Detect which cell encompasses the target text, then output its [X, Y] center coordinate. 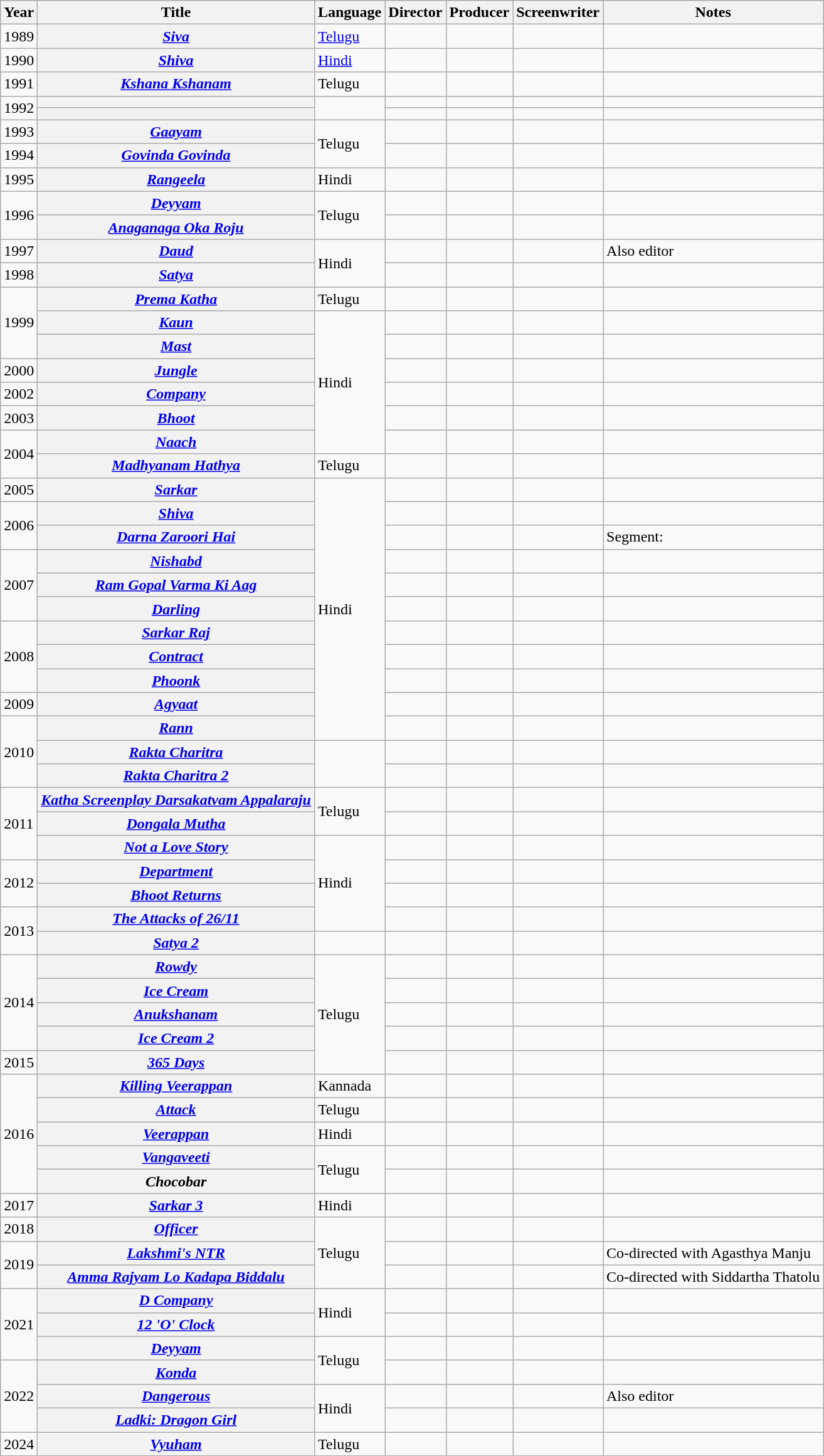
Screenwriter [558, 13]
Nishabd [176, 561]
Konda [176, 1372]
Segment: [714, 537]
Ram Gopal Varma Ki Aag [176, 585]
Veerappan [176, 1134]
Company [176, 394]
Kaun [176, 323]
Darna Zaroori Hai [176, 537]
Vangaveeti [176, 1158]
Siva [176, 36]
Rakta Charitra 2 [176, 776]
Sarkar Raj [176, 632]
1993 [19, 132]
Anukshanam [176, 1014]
D Company [176, 1301]
Dangerous [176, 1396]
2007 [19, 585]
Govinda Govinda [176, 155]
2017 [19, 1205]
Rann [176, 728]
2005 [19, 490]
1997 [19, 251]
Officer [176, 1229]
Prema Katha [176, 299]
Sarkar 3 [176, 1205]
Amma Rajyam Lo Kadapa Biddalu [176, 1277]
1996 [19, 215]
Madhyanam Hathya [176, 466]
Sarkar [176, 490]
2012 [19, 883]
Anaganaga Oka Roju [176, 227]
Contract [176, 656]
Ice Cream 2 [176, 1038]
Kannada [349, 1086]
2010 [19, 752]
2000 [19, 370]
Lakshmi's NTR [176, 1253]
Phoonk [176, 680]
2015 [19, 1062]
Naach [176, 442]
Dongala Mutha [176, 824]
Agyaat [176, 704]
Vyuham [176, 1443]
Rowdy [176, 966]
Katha Screenplay Darsakatvam Appalaraju [176, 800]
2021 [19, 1324]
Language [349, 13]
Satya [176, 275]
365 Days [176, 1062]
Rangeela [176, 179]
Killing Veerappan [176, 1086]
Darling [176, 609]
1990 [19, 60]
Co-directed with Siddartha Thatolu [714, 1277]
Not a Love Story [176, 847]
Attack [176, 1110]
1989 [19, 36]
Gaayam [176, 132]
2003 [19, 418]
1992 [19, 108]
2004 [19, 454]
Satya 2 [176, 943]
Producer [479, 13]
1999 [19, 323]
The Attacks of 26/11 [176, 919]
2008 [19, 656]
Kshana Kshanam [176, 84]
2009 [19, 704]
Department [176, 871]
2022 [19, 1396]
Bhoot Returns [176, 895]
Chocobar [176, 1181]
2024 [19, 1443]
2006 [19, 525]
Jungle [176, 370]
12 'O' Clock [176, 1324]
2002 [19, 394]
Title [176, 13]
Daud [176, 251]
2013 [19, 931]
Mast [176, 347]
2011 [19, 824]
1994 [19, 155]
Ice Cream [176, 990]
Bhoot [176, 418]
2014 [19, 1002]
2018 [19, 1229]
1995 [19, 179]
Year [19, 13]
Rakta Charitra [176, 752]
Notes [714, 13]
1991 [19, 84]
Ladki: Dragon Girl [176, 1420]
Co-directed with Agasthya Manju [714, 1253]
2019 [19, 1265]
1998 [19, 275]
Director [415, 13]
2016 [19, 1134]
